Find where the given text appears and provide that cell's center as (x, y) coordinate. 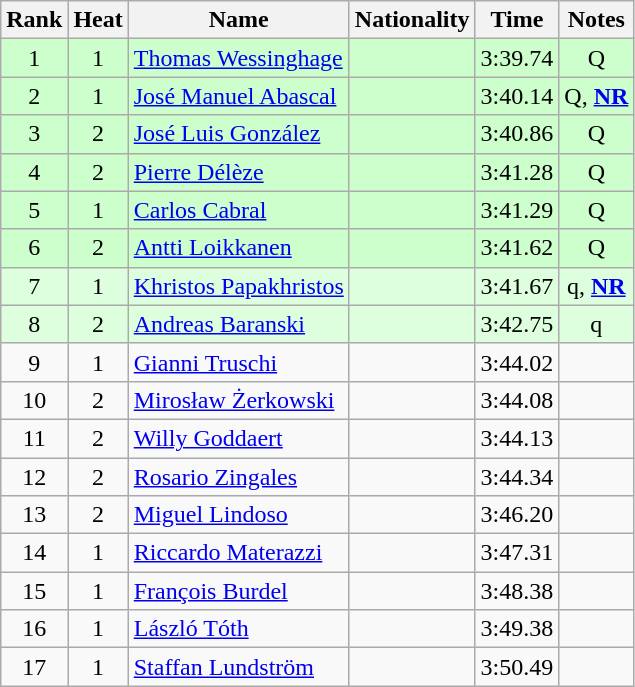
3:44.34 (517, 477)
Gianni Truschi (238, 362)
14 (34, 553)
3 (34, 134)
17 (34, 667)
5 (34, 210)
3:41.67 (517, 286)
3:47.31 (517, 553)
László Tóth (238, 629)
Antti Loikkanen (238, 248)
3:44.13 (517, 438)
Name (238, 20)
Willy Goddaert (238, 438)
Riccardo Materazzi (238, 553)
3:40.14 (517, 96)
q, NR (596, 286)
13 (34, 515)
Miguel Lindoso (238, 515)
3:44.02 (517, 362)
11 (34, 438)
Mirosław Żerkowski (238, 400)
José Luis González (238, 134)
8 (34, 324)
3:41.29 (517, 210)
3:42.75 (517, 324)
7 (34, 286)
Staffan Lundström (238, 667)
Notes (596, 20)
9 (34, 362)
Time (517, 20)
3:41.28 (517, 172)
Andreas Baranski (238, 324)
15 (34, 591)
Rosario Zingales (238, 477)
Heat (98, 20)
12 (34, 477)
16 (34, 629)
q (596, 324)
3:44.08 (517, 400)
François Burdel (238, 591)
Pierre Délèze (238, 172)
10 (34, 400)
3:40.86 (517, 134)
3:39.74 (517, 58)
Khristos Papakhristos (238, 286)
Nationality (412, 20)
José Manuel Abascal (238, 96)
Thomas Wessinghage (238, 58)
4 (34, 172)
Carlos Cabral (238, 210)
3:49.38 (517, 629)
Rank (34, 20)
Q, NR (596, 96)
3:48.38 (517, 591)
3:41.62 (517, 248)
6 (34, 248)
3:50.49 (517, 667)
3:46.20 (517, 515)
